Detect which cell encompasses the target text, then output its [X, Y] center coordinate. 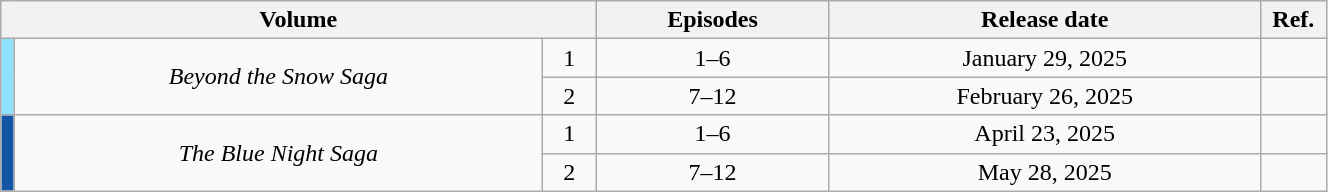
Volume [298, 20]
January 29, 2025 [1044, 58]
February 26, 2025 [1044, 96]
Release date [1044, 20]
Ref. [1293, 20]
May 28, 2025 [1044, 172]
April 23, 2025 [1044, 134]
Beyond the Snow Saga [278, 77]
The Blue Night Saga [278, 153]
Episodes [713, 20]
